Capture the cell that displays the provided text and extract its (x, y) central coordinate. 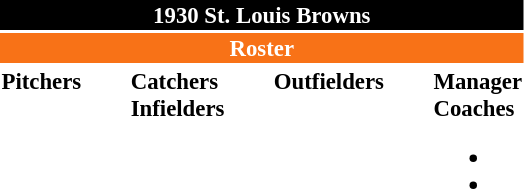
1930 St. Louis Browns (262, 15)
Roster (262, 48)
